From the cell containing the given text, extract its center point as (x, y) coordinate. 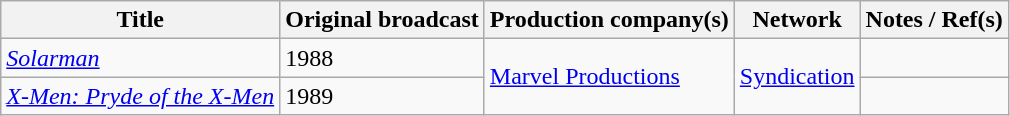
Syndication (797, 77)
Notes / Ref(s) (934, 20)
1988 (382, 58)
Network (797, 20)
X-Men: Pryde of the X-Men (140, 96)
Production company(s) (609, 20)
1989 (382, 96)
Marvel Productions (609, 77)
Solarman (140, 58)
Original broadcast (382, 20)
Title (140, 20)
